Detect which cell encompasses the target text, then output its (x, y) center coordinate. 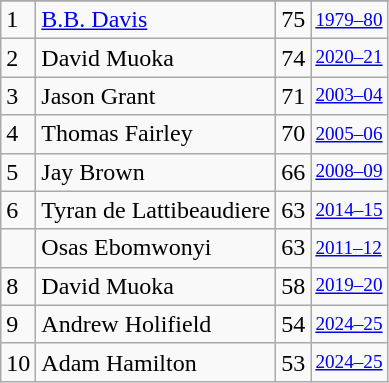
2019–20 (349, 286)
2 (18, 58)
4 (18, 134)
3 (18, 96)
54 (294, 324)
71 (294, 96)
Jay Brown (156, 172)
9 (18, 324)
53 (294, 362)
8 (18, 286)
70 (294, 134)
66 (294, 172)
2008–09 (349, 172)
2003–04 (349, 96)
Tyran de Lattibeaudiere (156, 210)
Adam Hamilton (156, 362)
2005–06 (349, 134)
6 (18, 210)
2011–12 (349, 248)
75 (294, 20)
2014–15 (349, 210)
1979–80 (349, 20)
Osas Ebomwonyi (156, 248)
10 (18, 362)
2020–21 (349, 58)
5 (18, 172)
74 (294, 58)
Thomas Fairley (156, 134)
Andrew Holifield (156, 324)
B.B. Davis (156, 20)
1 (18, 20)
58 (294, 286)
Jason Grant (156, 96)
